From the cell containing the given text, extract its center point as [X, Y] coordinate. 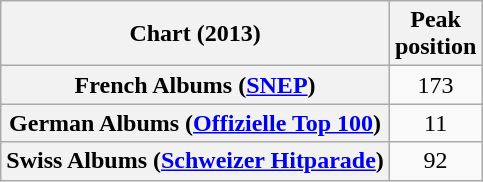
92 [435, 161]
Swiss Albums (Schweizer Hitparade) [196, 161]
French Albums (SNEP) [196, 85]
11 [435, 123]
Peakposition [435, 34]
173 [435, 85]
German Albums (Offizielle Top 100) [196, 123]
Chart (2013) [196, 34]
